Capture the cell that displays the provided text and extract its (X, Y) central coordinate. 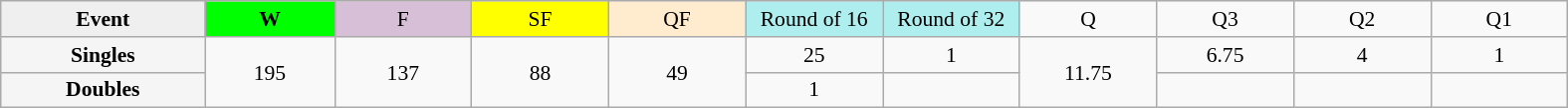
4 (1362, 55)
25 (814, 55)
SF (541, 19)
137 (403, 72)
W (270, 19)
195 (270, 72)
Q3 (1226, 19)
QF (677, 19)
11.75 (1088, 72)
Round of 32 (951, 19)
Doubles (104, 90)
Q (1088, 19)
Round of 16 (814, 19)
Event (104, 19)
49 (677, 72)
Singles (104, 55)
F (403, 19)
6.75 (1226, 55)
88 (541, 72)
Q2 (1362, 19)
Q1 (1499, 19)
